Extract the (X, Y) coordinate from the center of the cell holding the provided text.  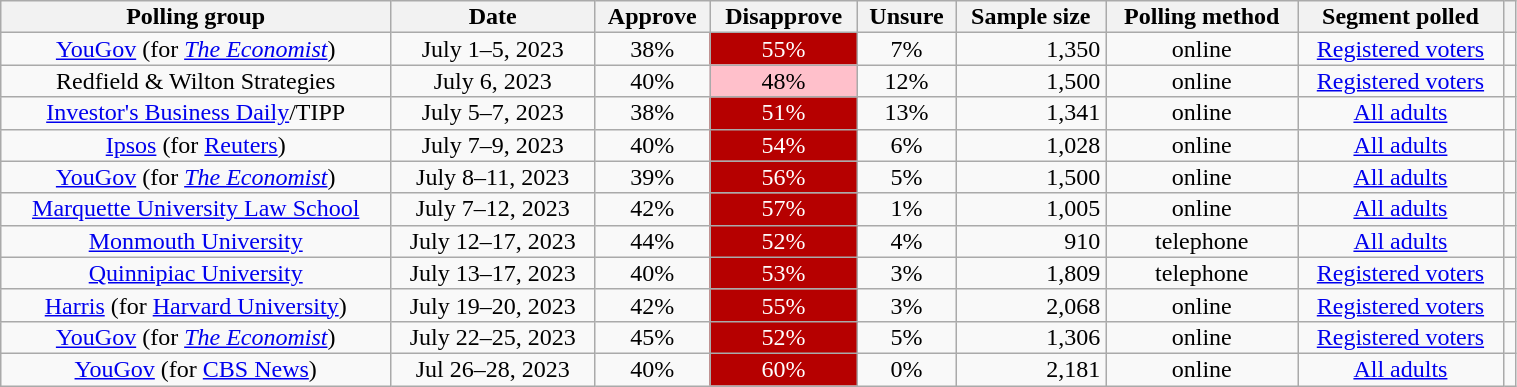
910 (1031, 241)
57% (784, 209)
44% (652, 241)
Disapprove (784, 17)
1,028 (1031, 145)
1% (906, 209)
July 6, 2023 (493, 81)
2,181 (1031, 369)
1,005 (1031, 209)
Unsure (906, 17)
Investor's Business Daily/TIPP (196, 113)
July 7–12, 2023 (493, 209)
July 13–17, 2023 (493, 273)
1,341 (1031, 113)
2,068 (1031, 305)
Sample size (1031, 17)
54% (784, 145)
July 19–20, 2023 (493, 305)
1,809 (1031, 273)
July 12–17, 2023 (493, 241)
51% (784, 113)
45% (652, 337)
6% (906, 145)
Polling method (1202, 17)
Quinnipiac University (196, 273)
0% (906, 369)
Approve (652, 17)
7% (906, 49)
48% (784, 81)
13% (906, 113)
Ipsos (for Reuters) (196, 145)
Monmouth University (196, 241)
1,350 (1031, 49)
July 7–9, 2023 (493, 145)
39% (652, 177)
July 22–25, 2023 (493, 337)
56% (784, 177)
July 5–7, 2023 (493, 113)
July 1–5, 2023 (493, 49)
Harris (for Harvard University) (196, 305)
Jul 26–28, 2023 (493, 369)
Redfield & Wilton Strategies (196, 81)
53% (784, 273)
1,306 (1031, 337)
12% (906, 81)
Polling group (196, 17)
Date (493, 17)
Segment polled (1401, 17)
July 8–11, 2023 (493, 177)
4% (906, 241)
YouGov (for CBS News) (196, 369)
60% (784, 369)
Marquette University Law School (196, 209)
